Output the (x, y) coordinate of the center of the cell containing the given text.  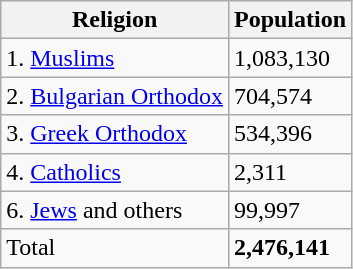
Religion (115, 20)
3. Greek Orthodox (115, 134)
534,396 (290, 134)
Total (115, 248)
99,997 (290, 210)
704,574 (290, 96)
1,083,130 (290, 58)
4. Catholics (115, 172)
2,311 (290, 172)
1. Muslims (115, 58)
Population (290, 20)
6. Jews and others (115, 210)
2,476,141 (290, 248)
2. Bulgarian Orthodox (115, 96)
